Return [x, y] of the center of cell containing provided text 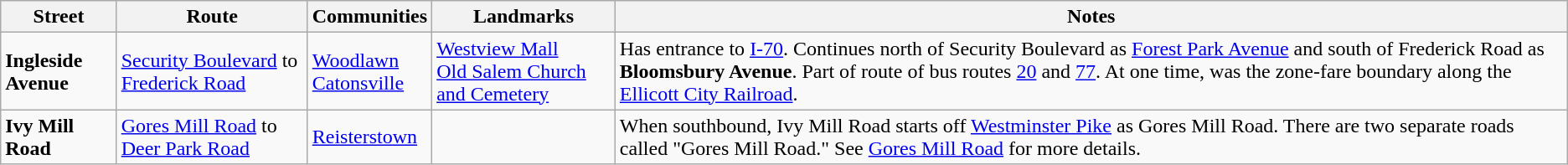
Reisterstown [369, 137]
Gores Mill Road to Deer Park Road [212, 137]
WoodlawnCatonsville [369, 71]
Security Boulevard to Frederick Road [212, 71]
Route [212, 17]
Westview MallOld Salem Church and Cemetery [524, 71]
Ingleside Avenue [59, 71]
Communities [369, 17]
Landmarks [524, 17]
Ivy Mill Road [59, 137]
Notes [1091, 17]
Street [59, 17]
